Detect which cell encompasses the target text, then output its (X, Y) center coordinate. 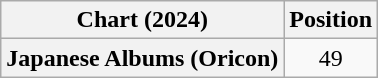
Position (331, 20)
49 (331, 58)
Chart (2024) (142, 20)
Japanese Albums (Oricon) (142, 58)
